Find where the given text appears and provide that cell's center as (x, y) coordinate. 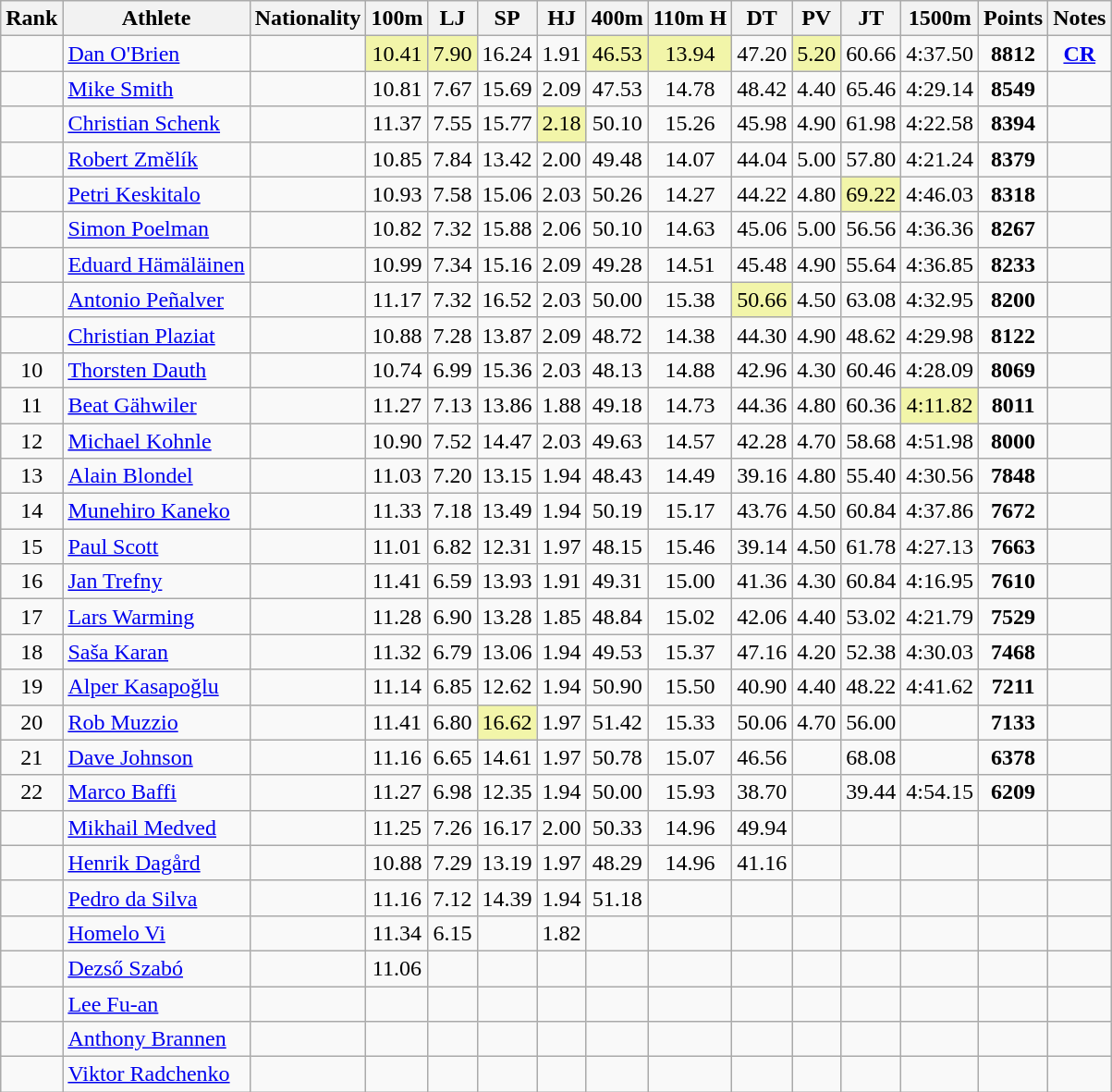
48.13 (617, 370)
10 (31, 370)
4:37.50 (940, 54)
Dezső Szabó (156, 968)
Saša Karan (156, 652)
14.39 (507, 898)
41.36 (762, 582)
100m (397, 18)
Mikhail Medved (156, 828)
48.29 (617, 863)
12.62 (507, 687)
7529 (1013, 617)
7.52 (453, 441)
Mike Smith (156, 89)
13.94 (690, 54)
15.93 (690, 792)
8069 (1013, 370)
55.64 (871, 264)
2.18 (562, 124)
Antonio Peñalver (156, 300)
65.46 (871, 89)
11.25 (397, 828)
4:22.58 (940, 124)
4:37.86 (940, 511)
11.01 (397, 546)
4.20 (817, 652)
Christian Plaziat (156, 335)
15.50 (690, 687)
6.98 (453, 792)
52.38 (871, 652)
Beat Gähwiler (156, 405)
48.72 (617, 335)
14.27 (690, 194)
6209 (1013, 792)
14.38 (690, 335)
4:30.03 (940, 652)
13.86 (507, 405)
Eduard Hämäläinen (156, 264)
Petri Keskitalo (156, 194)
11.28 (397, 617)
JT (871, 18)
Michael Kohnle (156, 441)
60.36 (871, 405)
4:30.56 (940, 476)
1500m (940, 18)
13.93 (507, 582)
Marco Baffi (156, 792)
8318 (1013, 194)
10.74 (397, 370)
46.53 (617, 54)
13.87 (507, 335)
1.82 (562, 933)
16.24 (507, 54)
44.22 (762, 194)
7610 (1013, 582)
8200 (1013, 300)
6.59 (453, 582)
10.99 (397, 264)
CR (1080, 54)
50.26 (617, 194)
60.66 (871, 54)
LJ (453, 18)
14.88 (690, 370)
4:29.98 (940, 335)
50.06 (762, 722)
44.30 (762, 335)
7663 (1013, 546)
4:21.79 (940, 617)
8000 (1013, 441)
7.20 (453, 476)
42.96 (762, 370)
6.85 (453, 687)
63.08 (871, 300)
16.52 (507, 300)
Simon Poelman (156, 229)
7133 (1013, 722)
4:36.36 (940, 229)
PV (817, 18)
4:11.82 (940, 405)
7.28 (453, 335)
11.33 (397, 511)
48.42 (762, 89)
39.44 (871, 792)
20 (31, 722)
10.85 (397, 159)
46.56 (762, 757)
12.31 (507, 546)
17 (31, 617)
7.84 (453, 159)
45.48 (762, 264)
49.63 (617, 441)
68.08 (871, 757)
15.07 (690, 757)
7.90 (453, 54)
14.73 (690, 405)
Alper Kasapoğlu (156, 687)
Rob Muzzio (156, 722)
6.65 (453, 757)
49.94 (762, 828)
14.51 (690, 264)
4:32.95 (940, 300)
45.98 (762, 124)
400m (617, 18)
50.19 (617, 511)
14.61 (507, 757)
6.90 (453, 617)
HJ (562, 18)
Dan O'Brien (156, 54)
56.00 (871, 722)
10.41 (397, 54)
Nationality (308, 18)
44.04 (762, 159)
11.17 (397, 300)
Lee Fu-an (156, 1003)
4:46.03 (940, 194)
48.84 (617, 617)
15.37 (690, 652)
7.18 (453, 511)
4:29.14 (940, 89)
7.13 (453, 405)
10.90 (397, 441)
15.26 (690, 124)
55.40 (871, 476)
Henrik Dagård (156, 863)
13.28 (507, 617)
110m H (690, 18)
4:41.62 (940, 687)
15.17 (690, 511)
2.06 (562, 229)
21 (31, 757)
15.38 (690, 300)
Rank (31, 18)
39.16 (762, 476)
48.15 (617, 546)
10.93 (397, 194)
8233 (1013, 264)
11.06 (397, 968)
41.16 (762, 863)
13.19 (507, 863)
49.53 (617, 652)
Dave Johnson (156, 757)
13.15 (507, 476)
8379 (1013, 159)
50.78 (617, 757)
12.35 (507, 792)
39.14 (762, 546)
10.81 (397, 89)
1.85 (562, 617)
53.02 (871, 617)
7211 (1013, 687)
15.02 (690, 617)
69.22 (871, 194)
14.63 (690, 229)
11.34 (397, 933)
42.28 (762, 441)
Points (1013, 18)
6378 (1013, 757)
50.33 (617, 828)
15.88 (507, 229)
7848 (1013, 476)
7.26 (453, 828)
60.46 (871, 370)
15.36 (507, 370)
Notes (1080, 18)
14.07 (690, 159)
4:28.09 (940, 370)
49.48 (617, 159)
7.55 (453, 124)
38.70 (762, 792)
12 (31, 441)
44.36 (762, 405)
14 (31, 511)
Anthony Brannen (156, 1039)
10.82 (397, 229)
16.62 (507, 722)
11.14 (397, 687)
18 (31, 652)
6.80 (453, 722)
22 (31, 792)
13.06 (507, 652)
47.16 (762, 652)
4:54.15 (940, 792)
15 (31, 546)
6.79 (453, 652)
4:16.95 (940, 582)
48.22 (871, 687)
15.46 (690, 546)
7.67 (453, 89)
13.49 (507, 511)
16.17 (507, 828)
61.98 (871, 124)
16 (31, 582)
Robert Změlík (156, 159)
7.12 (453, 898)
50.90 (617, 687)
8812 (1013, 54)
Pedro da Silva (156, 898)
56.56 (871, 229)
6.15 (453, 933)
14.47 (507, 441)
7672 (1013, 511)
49.18 (617, 405)
Christian Schenk (156, 124)
11 (31, 405)
8549 (1013, 89)
11.32 (397, 652)
11.03 (397, 476)
DT (762, 18)
8267 (1013, 229)
7468 (1013, 652)
4:36.85 (940, 264)
15.06 (507, 194)
SP (507, 18)
1.88 (562, 405)
7.29 (453, 863)
47.20 (762, 54)
49.28 (617, 264)
15.00 (690, 582)
48.43 (617, 476)
13.42 (507, 159)
15.69 (507, 89)
51.18 (617, 898)
42.06 (762, 617)
Viktor Radchenko (156, 1074)
8011 (1013, 405)
4:21.24 (940, 159)
57.80 (871, 159)
14.78 (690, 89)
58.68 (871, 441)
45.06 (762, 229)
14.49 (690, 476)
15.16 (507, 264)
Jan Trefny (156, 582)
43.76 (762, 511)
11.37 (397, 124)
6.82 (453, 546)
49.31 (617, 582)
4:51.98 (940, 441)
Paul Scott (156, 546)
14.57 (690, 441)
6.99 (453, 370)
40.90 (762, 687)
Lars Warming (156, 617)
8394 (1013, 124)
48.62 (871, 335)
Athlete (156, 18)
13 (31, 476)
7.34 (453, 264)
Homelo Vi (156, 933)
Alain Blondel (156, 476)
4:27.13 (940, 546)
Thorsten Dauth (156, 370)
47.53 (617, 89)
8122 (1013, 335)
61.78 (871, 546)
15.33 (690, 722)
19 (31, 687)
51.42 (617, 722)
15.77 (507, 124)
Munehiro Kaneko (156, 511)
50.66 (762, 300)
7.58 (453, 194)
5.20 (817, 54)
